Find where the given text appears and provide that cell's center as [X, Y] coordinate. 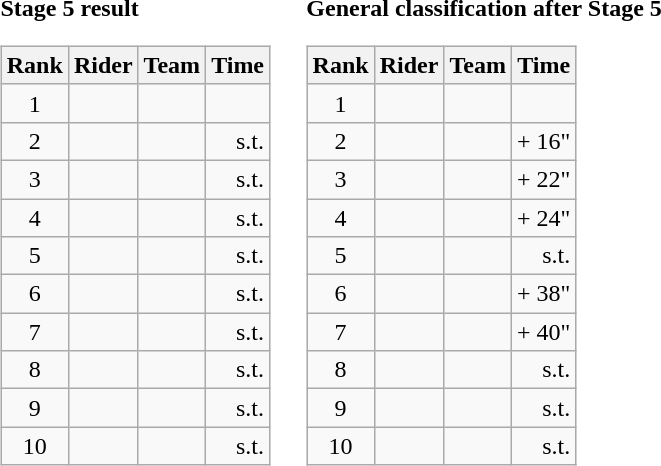
+ 40" [543, 332]
+ 16" [543, 141]
+ 38" [543, 294]
+ 24" [543, 217]
+ 22" [543, 179]
